Pinpoint the cell where the given text exists, returning its (x, y) midpoint coordinate. 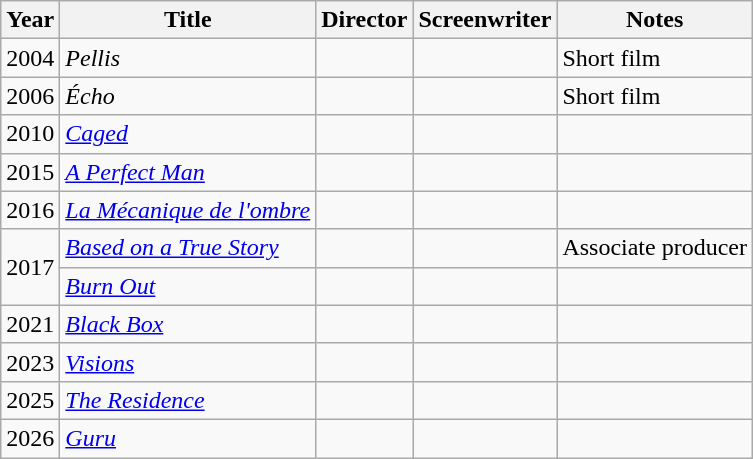
Écho (188, 96)
2006 (30, 96)
The Residence (188, 400)
2026 (30, 438)
Year (30, 20)
A Perfect Man (188, 172)
Director (364, 20)
Black Box (188, 324)
Guru (188, 438)
Caged (188, 134)
Screenwriter (485, 20)
La Mécanique de l'ombre (188, 210)
2023 (30, 362)
Based on a True Story (188, 248)
2010 (30, 134)
2015 (30, 172)
2004 (30, 58)
2016 (30, 210)
Title (188, 20)
Burn Out (188, 286)
Notes (655, 20)
2025 (30, 400)
2021 (30, 324)
Associate producer (655, 248)
Visions (188, 362)
Pellis (188, 58)
2017 (30, 267)
